Capture the cell that displays the provided text and extract its [x, y] central coordinate. 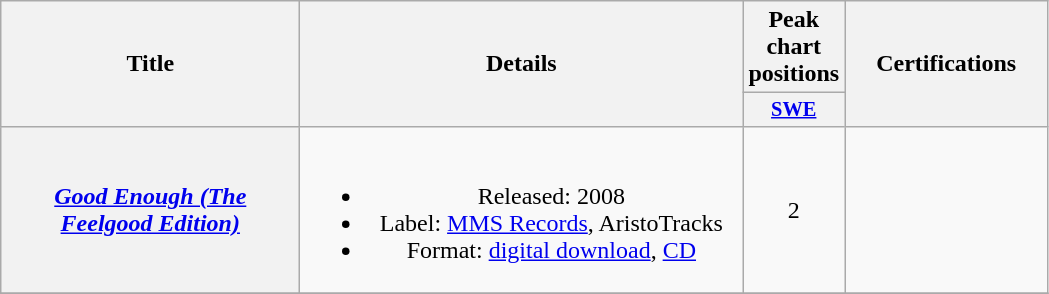
SWE [794, 110]
Good Enough (The Feelgood Edition) [150, 210]
Released: 2008Label: MMS Records, AristoTracksFormat: digital download, CD [522, 210]
Certifications [946, 64]
Details [522, 64]
Title [150, 64]
2 [794, 210]
Peak chart positions [794, 47]
